Identify which cell holds the provided text, then report its [x, y] central coordinate. 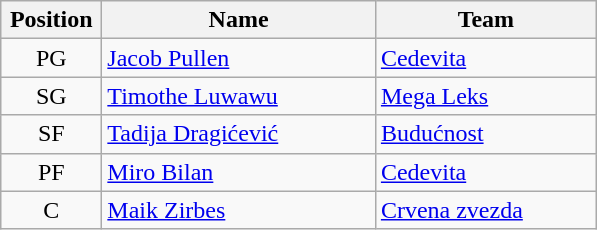
Budućnost [486, 134]
Miro Bilan [239, 172]
Crvena zvezda [486, 210]
Maik Zirbes [239, 210]
Position [52, 20]
Jacob Pullen [239, 58]
C [52, 210]
Tadija Dragićević [239, 134]
PF [52, 172]
Timothe Luwawu [239, 96]
PG [52, 58]
SF [52, 134]
Name [239, 20]
Mega Leks [486, 96]
Team [486, 20]
SG [52, 96]
